Return (X, Y) of the center of cell containing provided text 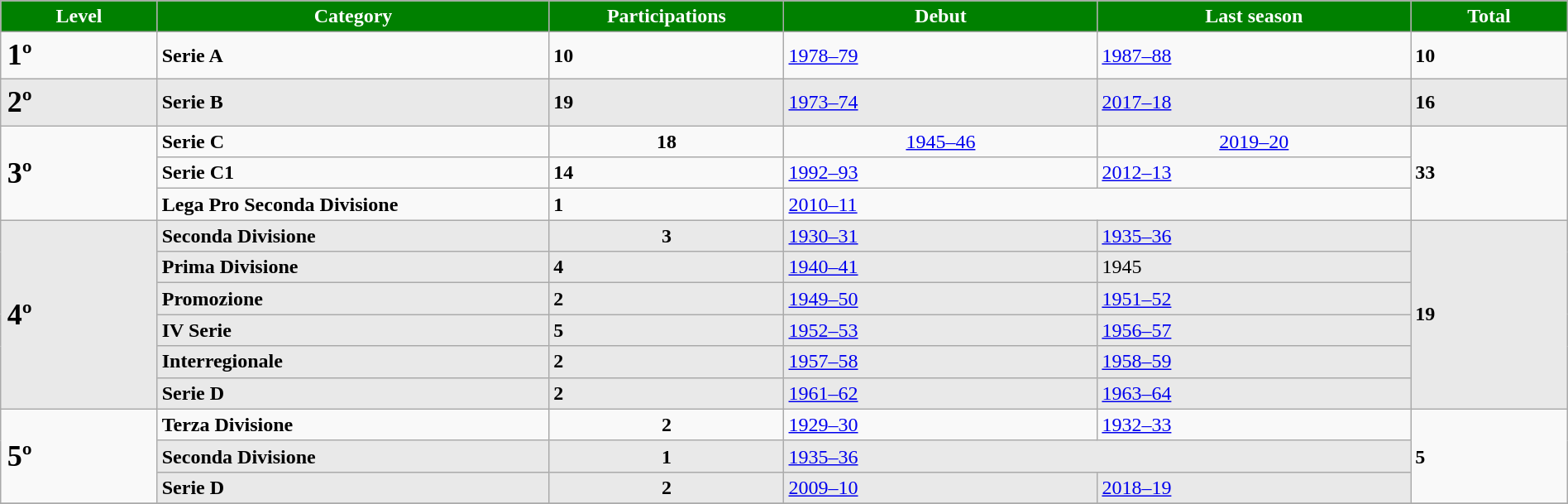
2012–13 (1254, 173)
1945 (1254, 267)
Debut (941, 17)
1º (79, 55)
1952–53 (941, 330)
14 (667, 173)
3 (667, 236)
2019–20 (1254, 142)
1987–88 (1254, 55)
Terza Divisione (353, 425)
16 (1489, 102)
1940–41 (941, 267)
5º (79, 456)
1992–93 (941, 173)
2017–18 (1254, 102)
Serie A (353, 55)
1958–59 (1254, 362)
1961–62 (941, 393)
3º (79, 173)
Participations (667, 17)
33 (1489, 173)
2º (79, 102)
1957–58 (941, 362)
Lega Pro Seconda Divisione (353, 204)
Category (353, 17)
1963–64 (1254, 393)
Serie B (353, 102)
1956–57 (1254, 330)
Serie C1 (353, 173)
1929–30 (941, 425)
1930–31 (941, 236)
1945–46 (941, 142)
Serie C (353, 142)
18 (667, 142)
Total (1489, 17)
1973–74 (941, 102)
Interregionale (353, 362)
Last season (1254, 17)
1978–79 (941, 55)
1932–33 (1254, 425)
Promozione (353, 299)
2018–19 (1254, 487)
4 (667, 267)
IV Serie (353, 330)
2010–11 (1097, 204)
1951–52 (1254, 299)
Level (79, 17)
Prima Divisione (353, 267)
2009–10 (941, 487)
1949–50 (941, 299)
4º (79, 314)
